Return the (X, Y) coordinate for the center point of the cell that contains the specified text.  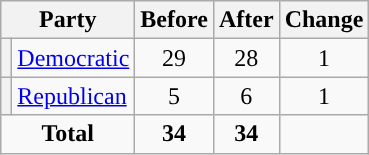
After (246, 20)
Democratic (74, 58)
28 (246, 58)
Total (68, 134)
Before (174, 20)
6 (246, 96)
Republican (74, 96)
5 (174, 96)
29 (174, 58)
Party (68, 20)
Change (324, 20)
